Return the (X, Y) coordinate for the center point of the cell that contains the specified text.  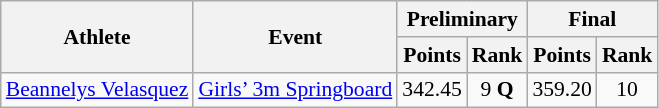
Beannelys Velasquez (98, 90)
Event (295, 36)
Girls’ 3m Springboard (295, 90)
Final (592, 19)
9 Q (498, 90)
10 (628, 90)
Athlete (98, 36)
359.20 (562, 90)
Preliminary (462, 19)
342.45 (432, 90)
